From the cell containing the given text, extract its center point as (X, Y) coordinate. 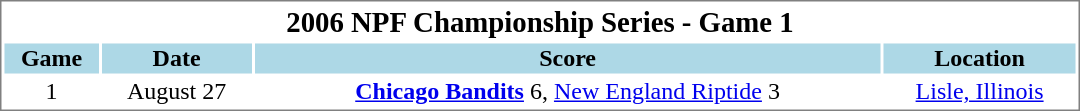
August 27 (177, 91)
Lisle, Illinois (980, 91)
Game (51, 59)
Chicago Bandits 6, New England Riptide 3 (568, 91)
Score (568, 59)
2006 NPF Championship Series - Game 1 (540, 22)
Location (980, 59)
Date (177, 59)
1 (51, 91)
